Scan for the cell matching the given text and deliver its (X, Y) coordinate at center. 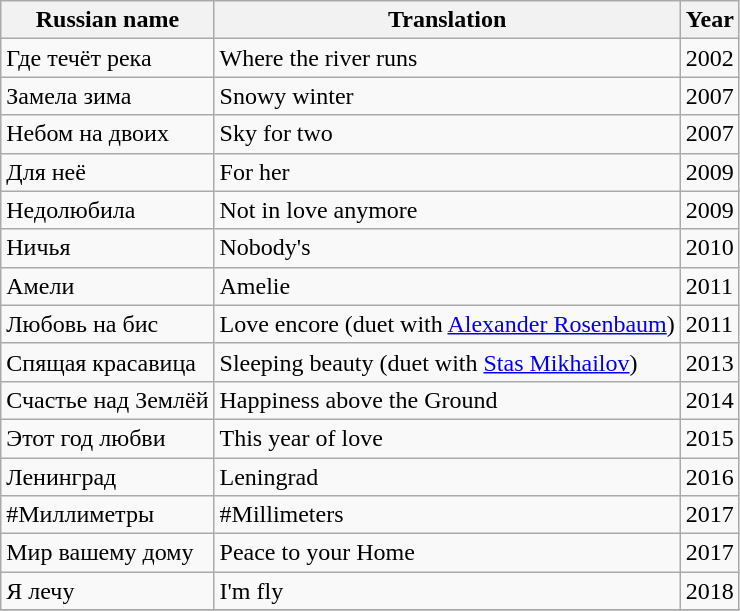
Sleeping beauty (duet with Stas Mikhailov) (447, 362)
Sky for two (447, 134)
Not in love anymore (447, 210)
Peace to your Home (447, 553)
2014 (710, 400)
Недолюбила (108, 210)
Этот год любви (108, 438)
Happiness above the Ground (447, 400)
Russian name (108, 20)
Amelie (447, 286)
Спящая красавица (108, 362)
2016 (710, 477)
2002 (710, 58)
Счастье над Землёй (108, 400)
Nobody's (447, 248)
#Millimeters (447, 515)
2018 (710, 591)
Для неё (108, 172)
Ничья (108, 248)
#Миллиметры (108, 515)
This year of love (447, 438)
Love encore (duet with Alexander Rosenbaum) (447, 324)
Translation (447, 20)
2010 (710, 248)
Snowy winter (447, 96)
Любовь на бис (108, 324)
Где течёт река (108, 58)
Leningrad (447, 477)
2015 (710, 438)
Небом на двоих (108, 134)
For her (447, 172)
Замела зима (108, 96)
Year (710, 20)
Мир вашему дому (108, 553)
Ленинград (108, 477)
Я лечу (108, 591)
Амели (108, 286)
I'm fly (447, 591)
2013 (710, 362)
Where the river runs (447, 58)
